From the cell containing the given text, extract its center point as (X, Y) coordinate. 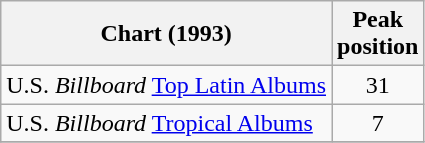
Chart (1993) (166, 34)
Peakposition (378, 34)
7 (378, 123)
U.S. Billboard Tropical Albums (166, 123)
U.S. Billboard Top Latin Albums (166, 85)
31 (378, 85)
